Identify which cell holds the provided text, then report its [x, y] central coordinate. 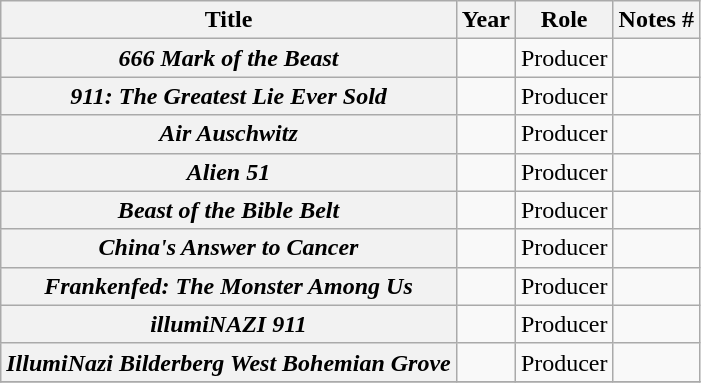
911: The Greatest Lie Ever Sold [229, 96]
Beast of the Bible Belt [229, 210]
Role [564, 20]
illumiNAZI 911 [229, 324]
Notes # [656, 20]
China's Answer to Cancer [229, 248]
Year [486, 20]
666 Mark of the Beast [229, 58]
Frankenfed: The Monster Among Us [229, 286]
Alien 51 [229, 172]
Air Auschwitz [229, 134]
Title [229, 20]
IllumiNazi Bilderberg West Bohemian Grove [229, 362]
